Provide the [x, y] coordinate of the cell's center where the given text is located.  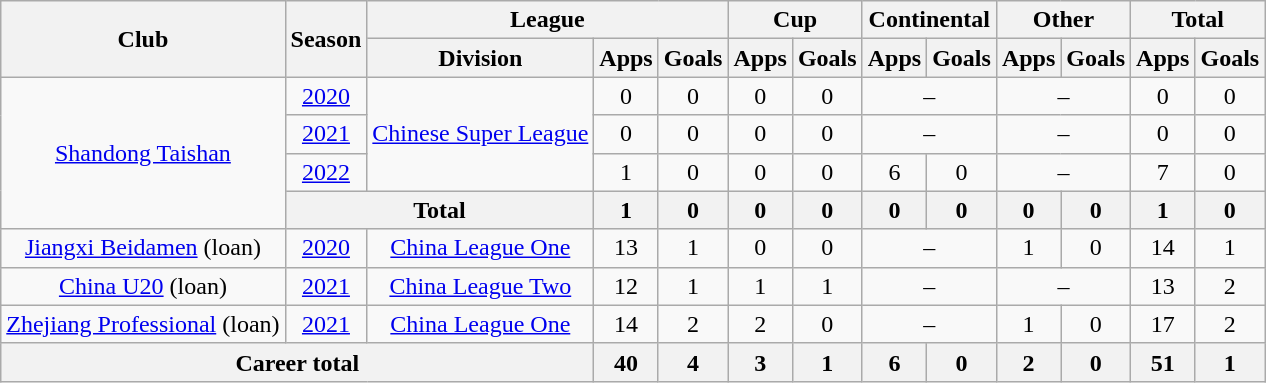
China League Two [480, 286]
Chinese Super League [480, 134]
League [548, 20]
Club [143, 39]
Season [326, 39]
17 [1163, 324]
40 [626, 362]
Cup [795, 20]
Continental [929, 20]
2022 [326, 172]
3 [760, 362]
Career total [298, 362]
51 [1163, 362]
Jiangxi Beidamen (loan) [143, 248]
China U20 (loan) [143, 286]
Shandong Taishan [143, 153]
7 [1163, 172]
12 [626, 286]
Zhejiang Professional (loan) [143, 324]
4 [693, 362]
Other [1063, 20]
Division [480, 58]
